Output the [x, y] coordinate of the center of the cell containing the given text.  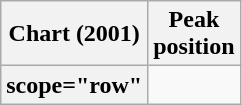
Peakposition [194, 34]
Chart (2001) [74, 34]
scope="row" [74, 85]
